Capture the cell that displays the provided text and extract its [x, y] central coordinate. 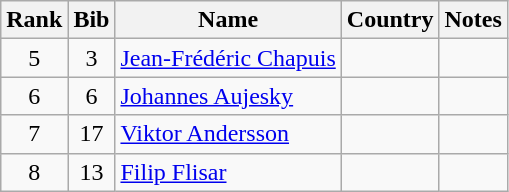
3 [92, 58]
17 [92, 134]
Bib [92, 20]
Viktor Andersson [228, 134]
8 [34, 172]
Filip Flisar [228, 172]
Johannes Aujesky [228, 96]
Rank [34, 20]
13 [92, 172]
Notes [473, 20]
Country [390, 20]
5 [34, 58]
Name [228, 20]
7 [34, 134]
Jean-Frédéric Chapuis [228, 58]
